For the text-containing cell, return its midpoint in (X, Y) coordinate format. 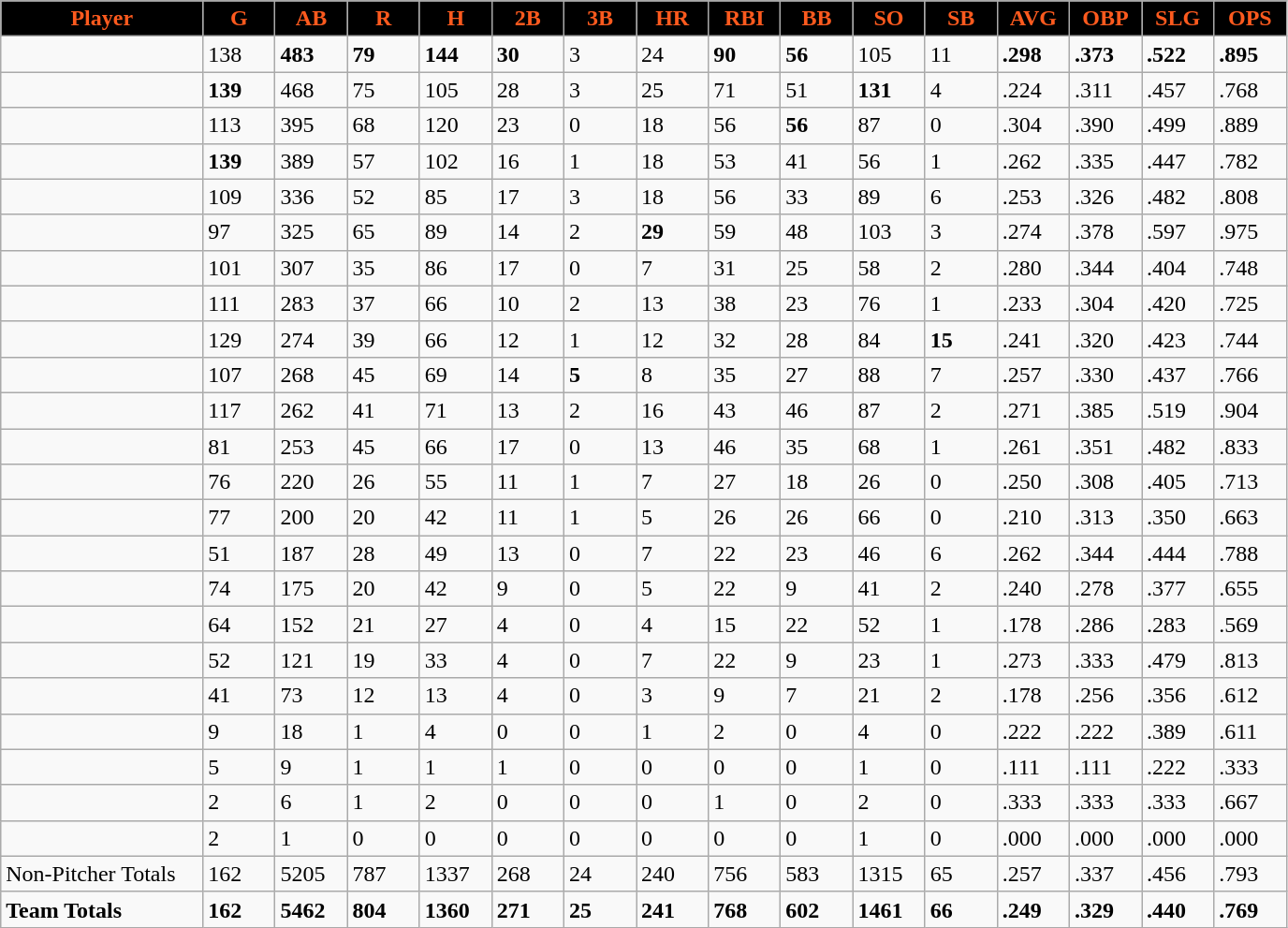
30 (528, 54)
1360 (455, 909)
.499 (1178, 125)
.271 (1033, 410)
220 (311, 482)
58 (889, 268)
.423 (1178, 339)
253 (311, 447)
.766 (1251, 375)
389 (311, 161)
138 (240, 54)
.813 (1251, 660)
.253 (1033, 197)
.373 (1105, 54)
.405 (1178, 482)
.522 (1178, 54)
.224 (1033, 90)
85 (455, 197)
583 (816, 874)
.713 (1251, 482)
.519 (1178, 410)
.320 (1105, 339)
111 (240, 303)
.283 (1178, 625)
.769 (1251, 909)
.330 (1105, 375)
.782 (1251, 161)
57 (384, 161)
88 (889, 375)
175 (311, 589)
.350 (1178, 518)
.440 (1178, 909)
.889 (1251, 125)
1461 (889, 909)
86 (455, 268)
SLG (1178, 19)
59 (745, 232)
G (240, 19)
RBI (745, 19)
77 (240, 518)
1315 (889, 874)
19 (384, 660)
113 (240, 125)
HR (672, 19)
.611 (1251, 731)
43 (745, 410)
.280 (1033, 268)
.768 (1251, 90)
102 (455, 161)
129 (240, 339)
325 (311, 232)
241 (672, 909)
H (455, 19)
.249 (1033, 909)
.250 (1033, 482)
.667 (1251, 803)
152 (311, 625)
5462 (311, 909)
120 (455, 125)
R (384, 19)
240 (672, 874)
.904 (1251, 410)
AVG (1033, 19)
73 (311, 696)
.437 (1178, 375)
787 (384, 874)
.389 (1178, 731)
32 (745, 339)
90 (745, 54)
.663 (1251, 518)
.286 (1105, 625)
.612 (1251, 696)
.240 (1033, 589)
5205 (311, 874)
131 (889, 90)
.210 (1033, 518)
.744 (1251, 339)
Player (102, 19)
Team Totals (102, 909)
37 (384, 303)
.808 (1251, 197)
.278 (1105, 589)
.337 (1105, 874)
31 (745, 268)
.390 (1105, 125)
SB (960, 19)
117 (240, 410)
97 (240, 232)
.444 (1178, 553)
1337 (455, 874)
8 (672, 375)
.256 (1105, 696)
.311 (1105, 90)
81 (240, 447)
.308 (1105, 482)
144 (455, 54)
OPS (1251, 19)
55 (455, 482)
3B (599, 19)
.298 (1033, 54)
74 (240, 589)
2B (528, 19)
.456 (1178, 874)
101 (240, 268)
.351 (1105, 447)
121 (311, 660)
.385 (1105, 410)
BB (816, 19)
SO (889, 19)
.833 (1251, 447)
.326 (1105, 197)
768 (745, 909)
.748 (1251, 268)
187 (311, 553)
75 (384, 90)
.377 (1178, 589)
69 (455, 375)
271 (528, 909)
262 (311, 410)
38 (745, 303)
.793 (1251, 874)
Non-Pitcher Totals (102, 874)
49 (455, 553)
.274 (1033, 232)
283 (311, 303)
OBP (1105, 19)
468 (311, 90)
.241 (1033, 339)
200 (311, 518)
.420 (1178, 303)
.273 (1033, 660)
602 (816, 909)
.725 (1251, 303)
395 (311, 125)
274 (311, 339)
756 (745, 874)
.895 (1251, 54)
.335 (1105, 161)
.233 (1033, 303)
.975 (1251, 232)
64 (240, 625)
10 (528, 303)
53 (745, 161)
.356 (1178, 696)
48 (816, 232)
103 (889, 232)
.404 (1178, 268)
84 (889, 339)
29 (672, 232)
.655 (1251, 589)
109 (240, 197)
.597 (1178, 232)
483 (311, 54)
39 (384, 339)
79 (384, 54)
107 (240, 375)
AB (311, 19)
.457 (1178, 90)
.479 (1178, 660)
.329 (1105, 909)
.313 (1105, 518)
307 (311, 268)
.788 (1251, 553)
336 (311, 197)
.261 (1033, 447)
804 (384, 909)
.569 (1251, 625)
.447 (1178, 161)
.378 (1105, 232)
